Identify which cell holds the provided text, then report its [X, Y] central coordinate. 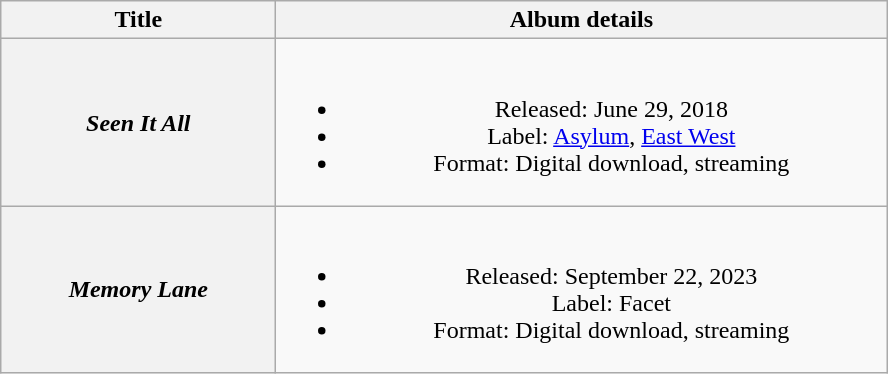
Title [138, 20]
Released: June 29, 2018Label: Asylum, East WestFormat: Digital download, streaming [582, 122]
Album details [582, 20]
Memory Lane [138, 290]
Seen It All [138, 122]
Released: September 22, 2023Label: FacetFormat: Digital download, streaming [582, 290]
